Return the [X, Y] coordinate for the center point of the cell that contains the specified text.  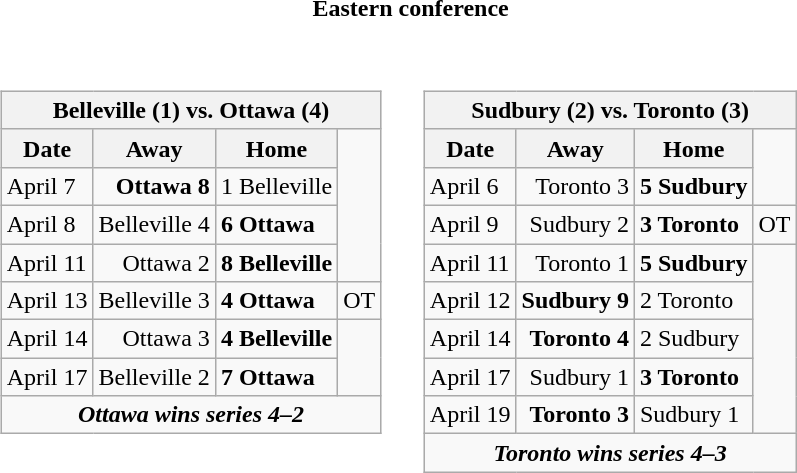
Toronto wins series 4–3 [610, 453]
Ottawa 8 [154, 186]
April 9 [470, 224]
1 Belleville [276, 186]
4 Belleville [276, 339]
Sudbury 9 [575, 301]
Sudbury (2) vs. Toronto (3) [610, 110]
Belleville 2 [154, 377]
Ottawa 3 [154, 339]
2 Sudbury [693, 339]
Toronto 1 [575, 263]
April 12 [470, 301]
Belleville (1) vs. Ottawa (4) [191, 110]
2 Toronto [693, 301]
April 13 [47, 301]
Ottawa wins series 4–2 [191, 415]
Belleville 4 [154, 224]
April 6 [470, 186]
7 Ottawa [276, 377]
6 Ottawa [276, 224]
Belleville 3 [154, 301]
April 8 [47, 224]
Sudbury 2 [575, 224]
Ottawa 2 [154, 263]
April 7 [47, 186]
April 19 [470, 415]
Toronto 4 [575, 339]
4 Ottawa [276, 301]
8 Belleville [276, 263]
